Capture the cell that displays the provided text and extract its [x, y] central coordinate. 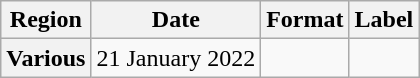
Label [384, 20]
Region [46, 20]
21 January 2022 [176, 58]
Various [46, 58]
Date [176, 20]
Format [305, 20]
